Return [X, Y] of the center of cell containing provided text 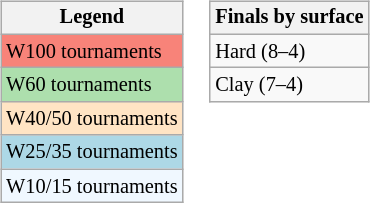
W100 tournaments [92, 51]
W10/15 tournaments [92, 186]
Hard (8–4) [289, 51]
W25/35 tournaments [92, 152]
Legend [92, 18]
Finals by surface [289, 18]
W60 tournaments [92, 85]
Clay (7–4) [289, 85]
W40/50 tournaments [92, 119]
